Output the [x, y] coordinate of the center of the cell containing the given text.  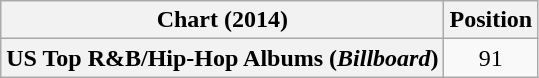
91 [491, 58]
Position [491, 20]
US Top R&B/Hip-Hop Albums (Billboard) [222, 58]
Chart (2014) [222, 20]
